From the cell containing the given text, extract its center point as (x, y) coordinate. 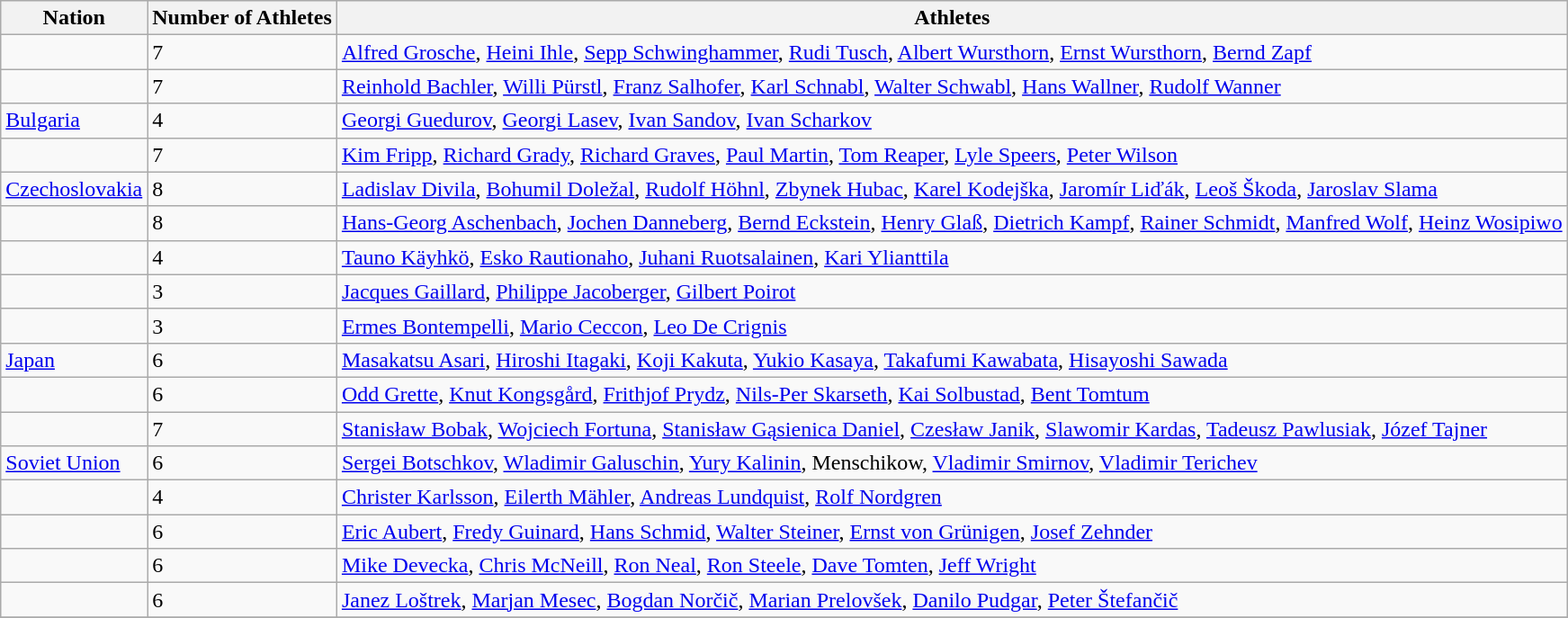
Czechoslovakia (74, 189)
Kim Fripp, Richard Grady, Richard Graves, Paul Martin, Tom Reaper, Lyle Speers, Peter Wilson (952, 155)
Mike Devecka, Chris McNeill, Ron Neal, Ron Steele, Dave Tomten, Jeff Wright (952, 566)
Janez Loštrek, Marjan Mesec, Bogdan Norčič, Marian Prelovšek, Danilo Pudgar, Peter Štefančič (952, 600)
Stanisław Bobak, Wojciech Fortuna, Stanisław Gąsienica Daniel, Czesław Janik, Slawomir Kardas, Tadeusz Pawlusiak, Józef Tajner (952, 429)
Reinhold Bachler, Willi Pürstl, Franz Salhofer, Karl Schnabl, Walter Schwabl, Hans Wallner, Rudolf Wanner (952, 86)
Sergei Botschkov, Wladimir Galuschin, Yury Kalinin, Menschikow, Vladimir Smirnov, Vladimir Terichev (952, 463)
Georgi Guedurov, Georgi Lasev, Ivan Sandov, Ivan Scharkov (952, 121)
Odd Grette, Knut Kongsgård, Frithjof Prydz, Nils-Per Skarseth, Kai Solbustad, Bent Tomtum (952, 394)
Ladislav Divila, Bohumil Doležal, Rudolf Höhnl, Zbynek Hubac, Karel Kodejška, Jaromír Liďák, Leoš Škoda, Jaroslav Slama (952, 189)
Jacques Gaillard, Philippe Jacoberger, Gilbert Poirot (952, 291)
Bulgaria (74, 121)
Number of Athletes (243, 18)
Soviet Union (74, 463)
Ermes Bontempelli, Mario Ceccon, Leo De Crignis (952, 326)
Eric Aubert, Fredy Guinard, Hans Schmid, Walter Steiner, Ernst von Grünigen, Josef Zehnder (952, 532)
Hans-Georg Aschenbach, Jochen Danneberg, Bernd Eckstein, Henry Glaß, Dietrich Kampf, Rainer Schmidt, Manfred Wolf, Heinz Wosipiwo (952, 223)
Nation (74, 18)
Christer Karlsson, Eilerth Mähler, Andreas Lundquist, Rolf Nordgren (952, 497)
Japan (74, 360)
Tauno Käyhkö, Esko Rautionaho, Juhani Ruotsalainen, Kari Ylianttila (952, 257)
Alfred Grosche, Heini Ihle, Sepp Schwinghammer, Rudi Tusch, Albert Wursthorn, Ernst Wursthorn, Bernd Zapf (952, 52)
Masakatsu Asari, Hiroshi Itagaki, Koji Kakuta, Yukio Kasaya, Takafumi Kawabata, Hisayoshi Sawada (952, 360)
Athletes (952, 18)
